For the text-containing cell, return its midpoint in [x, y] coordinate format. 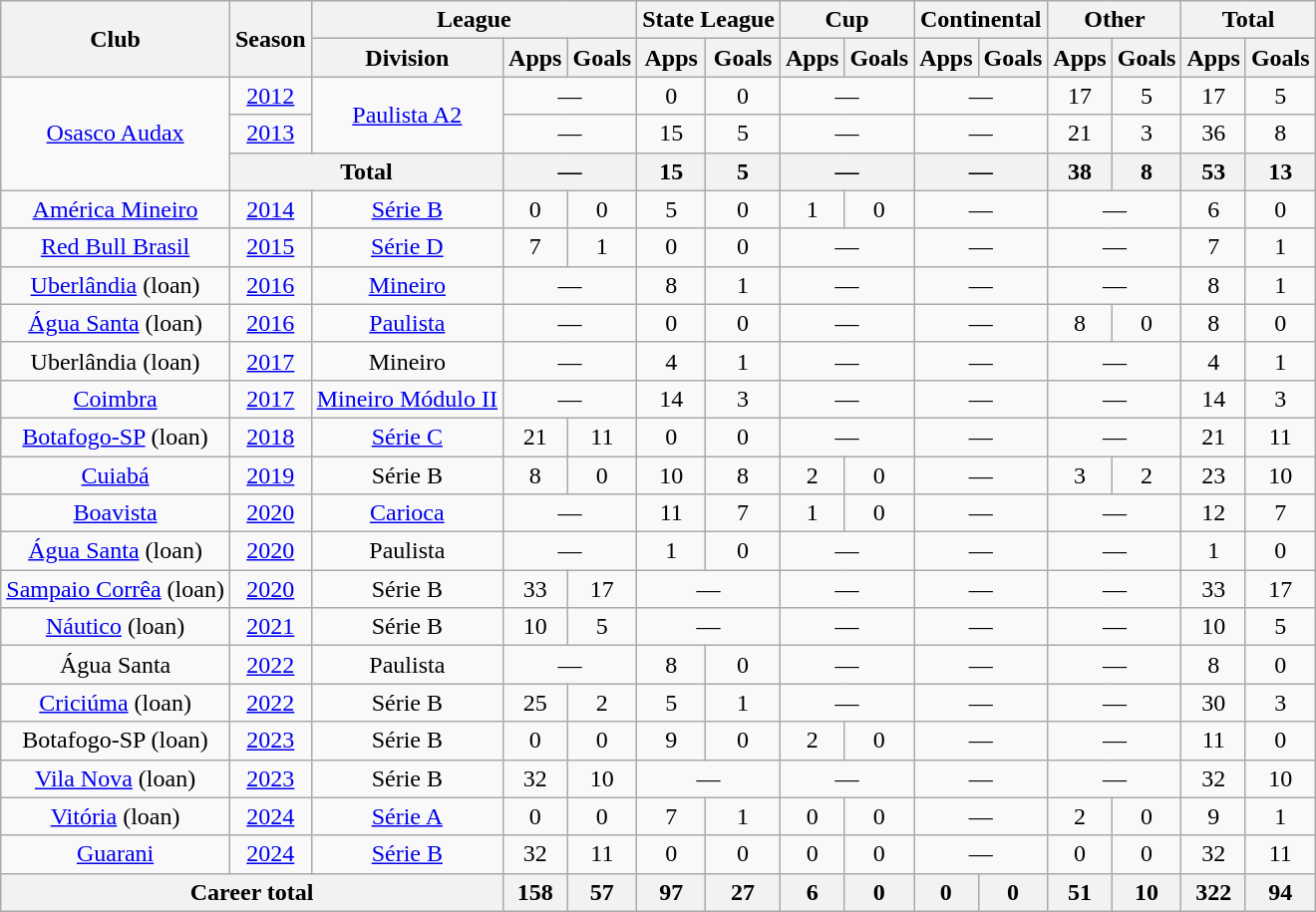
Coimbra [116, 399]
94 [1280, 892]
Criciúma (loan) [116, 703]
57 [602, 892]
Boavista [116, 513]
Água Santa [116, 665]
Osasco Audax [116, 134]
Náutico (loan) [116, 627]
2014 [270, 209]
Carioca [407, 513]
Other [1115, 20]
13 [1280, 171]
23 [1213, 475]
2019 [270, 475]
League [475, 20]
158 [535, 892]
30 [1213, 703]
38 [1080, 171]
Mineiro Módulo II [407, 399]
51 [1080, 892]
Career total [252, 892]
Club [116, 39]
53 [1213, 171]
Sampaio Corrêa (loan) [116, 589]
Division [407, 58]
Cup [846, 20]
97 [672, 892]
Série C [407, 437]
2015 [270, 247]
Série D [407, 247]
Vitória (loan) [116, 816]
América Mineiro [116, 209]
Season [270, 39]
Paulista A2 [407, 115]
Vila Nova (loan) [116, 778]
Continental [981, 20]
State League [709, 20]
Cuiabá [116, 475]
2018 [270, 437]
Guarani [116, 854]
Red Bull Brasil [116, 247]
36 [1213, 134]
Série A [407, 816]
12 [1213, 513]
2012 [270, 96]
2013 [270, 134]
2021 [270, 627]
322 [1213, 892]
27 [744, 892]
25 [535, 703]
